Identify which cell holds the provided text, then report its (x, y) central coordinate. 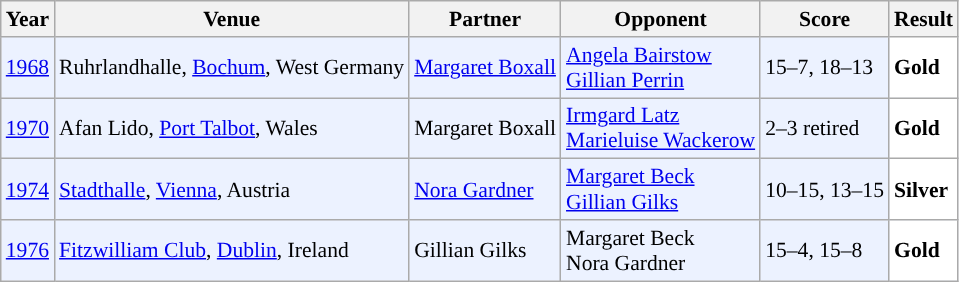
10–15, 13–15 (824, 190)
Irmgard Latz Marieluise Wackerow (660, 128)
Partner (485, 19)
1976 (28, 250)
Margaret Beck Gillian Gilks (660, 190)
Stadthalle, Vienna, Austria (232, 190)
Afan Lido, Port Talbot, Wales (232, 128)
Angela Bairstow Gillian Perrin (660, 68)
15–4, 15–8 (824, 250)
1968 (28, 68)
Score (824, 19)
Opponent (660, 19)
Silver (924, 190)
1970 (28, 128)
Fitzwilliam Club, Dublin, Ireland (232, 250)
Year (28, 19)
Venue (232, 19)
15–7, 18–13 (824, 68)
Gillian Gilks (485, 250)
Margaret Beck Nora Gardner (660, 250)
1974 (28, 190)
Nora Gardner (485, 190)
2–3 retired (824, 128)
Ruhrlandhalle, Bochum, West Germany (232, 68)
Result (924, 19)
